Search for the cell housing the specified text and yield its [X, Y] center coordinate. 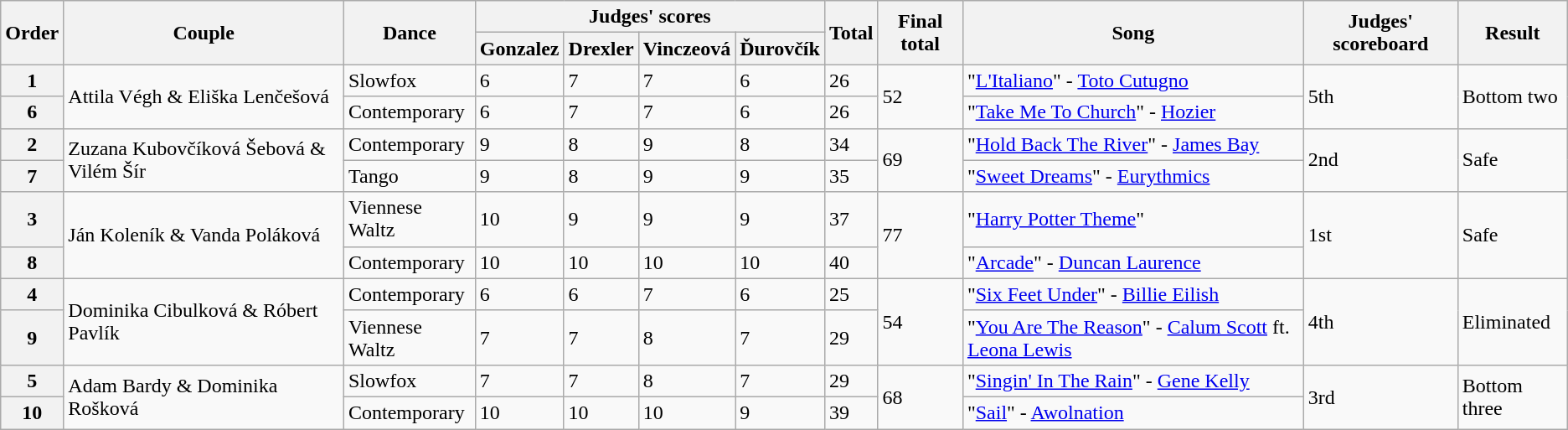
Ján Koleník & Vanda Poláková [204, 235]
Dominika Cibulková & Róbert Pavlík [204, 322]
Order [32, 33]
1st [1380, 235]
Zuzana Kubovčíková Šebová & Vilém Šír [204, 160]
5th [1380, 96]
Gonzalez [519, 49]
"You Are The Reason" - Calum Scott ft. Leona Lewis [1132, 337]
Bottom two [1513, 96]
Tango [409, 176]
Drexler [601, 49]
"Take Me To Church" - Hozier [1132, 112]
77 [920, 235]
68 [920, 396]
"Sweet Dreams" - Eurythmics [1132, 176]
Final total [920, 33]
"Hold Back The River" - James Bay [1132, 144]
Eliminated [1513, 322]
"Arcade" - Duncan Laurence [1132, 262]
35 [851, 176]
52 [920, 96]
Result [1513, 33]
Dance [409, 33]
Vinczeová [687, 49]
25 [851, 294]
34 [851, 144]
Couple [204, 33]
Judges' scores [650, 17]
5 [32, 381]
3 [32, 220]
Judges' scoreboard [1380, 33]
2 [32, 144]
"Sail" - Awolnation [1132, 412]
Total [851, 33]
Ďurovčík [781, 49]
Adam Bardy & Dominika Rošková [204, 396]
"L'Italiano" - Toto Cutugno [1132, 80]
37 [851, 220]
Attila Végh & Eliška Lenčešová [204, 96]
4th [1380, 322]
"Singin' In The Rain" - Gene Kelly [1132, 381]
69 [920, 160]
Song [1132, 33]
"Six Feet Under" - Billie Eilish [1132, 294]
"Harry Potter Theme" [1132, 220]
39 [851, 412]
3rd [1380, 396]
4 [32, 294]
54 [920, 322]
2nd [1380, 160]
Bottom three [1513, 396]
1 [32, 80]
40 [851, 262]
